Locate the cell with the specified text and output its [x, y] center coordinate. 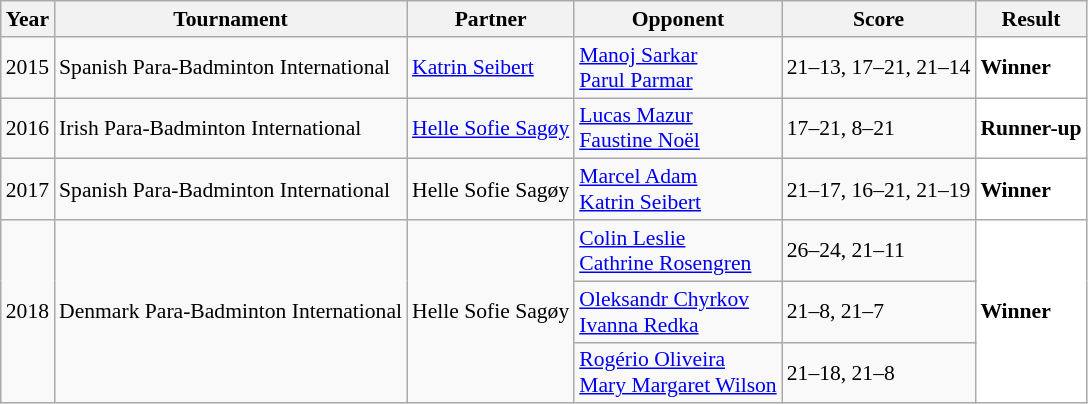
Manoj Sarkar Parul Parmar [678, 68]
Colin Leslie Cathrine Rosengren [678, 250]
21–17, 16–21, 21–19 [879, 190]
2015 [28, 68]
2018 [28, 312]
Result [1030, 19]
Denmark Para-Badminton International [230, 312]
Rogério Oliveira Mary Margaret Wilson [678, 372]
26–24, 21–11 [879, 250]
Score [879, 19]
Marcel Adam Katrin Seibert [678, 190]
21–18, 21–8 [879, 372]
Oleksandr Chyrkov Ivanna Redka [678, 312]
Runner-up [1030, 128]
Year [28, 19]
2016 [28, 128]
Irish Para-Badminton International [230, 128]
Lucas Mazur Faustine Noël [678, 128]
Partner [490, 19]
Katrin Seibert [490, 68]
21–13, 17–21, 21–14 [879, 68]
21–8, 21–7 [879, 312]
Tournament [230, 19]
Opponent [678, 19]
17–21, 8–21 [879, 128]
2017 [28, 190]
